Output the [X, Y] coordinate of the center of the cell containing the given text.  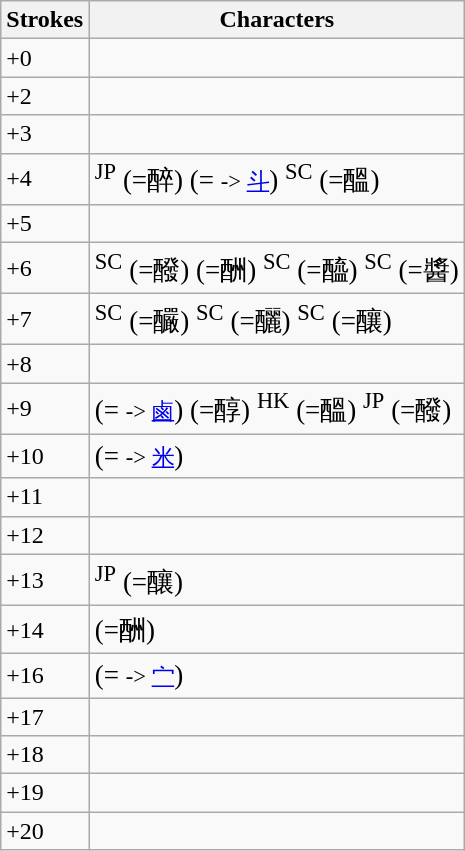
+3 [45, 134]
+20 [45, 831]
+9 [45, 408]
+5 [45, 223]
+13 [45, 580]
+2 [45, 96]
+11 [45, 497]
SC (=醱) (=酬) SC (=醯) SC (=醬) [277, 268]
Strokes [45, 20]
JP (=醉) (= -> 斗) SC (=醞) [277, 178]
+6 [45, 268]
+7 [45, 320]
JP (=釀) [277, 580]
+12 [45, 535]
+0 [45, 58]
+19 [45, 793]
SC (=釅) SC (=釃) SC (=釀) [277, 320]
Characters [277, 20]
(= -> 米) [277, 456]
(= -> 宀) [277, 676]
+16 [45, 676]
(= -> 鹵) (=醇) HK (=醞) JP (=醱) [277, 408]
+10 [45, 456]
+17 [45, 717]
(=酬) [277, 629]
+18 [45, 755]
+14 [45, 629]
+4 [45, 178]
+8 [45, 364]
